Find where the given text appears and provide that cell's center as (X, Y) coordinate. 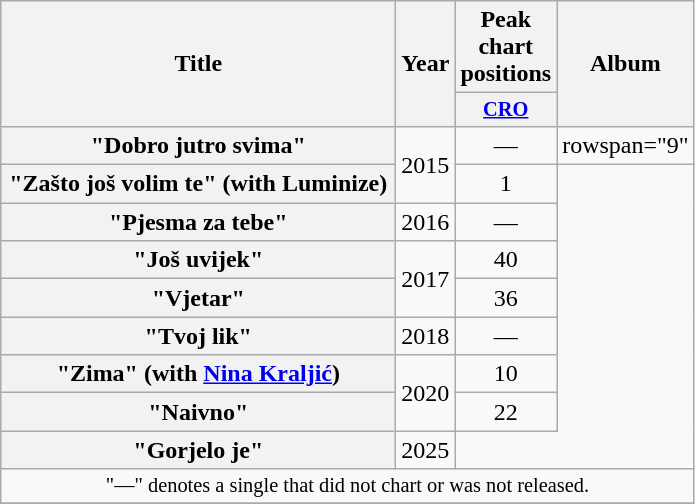
Title (198, 64)
"Još uvijek" (198, 260)
CRO (506, 110)
"Pjesma za tebe" (198, 222)
"—" denotes a single that did not chart or was not released. (348, 486)
2020 (426, 393)
40 (506, 260)
Year (426, 64)
Album (626, 64)
2018 (426, 336)
rowspan="9" (626, 145)
2015 (426, 164)
36 (506, 298)
"Naivno" (198, 412)
"Vjetar" (198, 298)
1 (506, 184)
22 (506, 412)
2025 (426, 450)
2016 (426, 222)
"Zima" (with Nina Kraljić) (198, 374)
10 (506, 374)
"Zašto još volim te" (with Luminize) (198, 184)
"Gorjelo je" (198, 450)
"Dobro jutro svima" (198, 145)
2017 (426, 279)
Peak chart positions (506, 47)
"Tvoj lik" (198, 336)
